Return the (x, y) coordinate for the center point of the cell that contains the specified text.  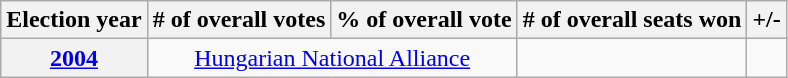
# of overall seats won (632, 20)
Election year (74, 20)
Hungarian National Alliance (332, 58)
% of overall vote (424, 20)
2004 (74, 58)
# of overall votes (239, 20)
+/- (766, 20)
